Find where the given text appears and provide that cell's center as [X, Y] coordinate. 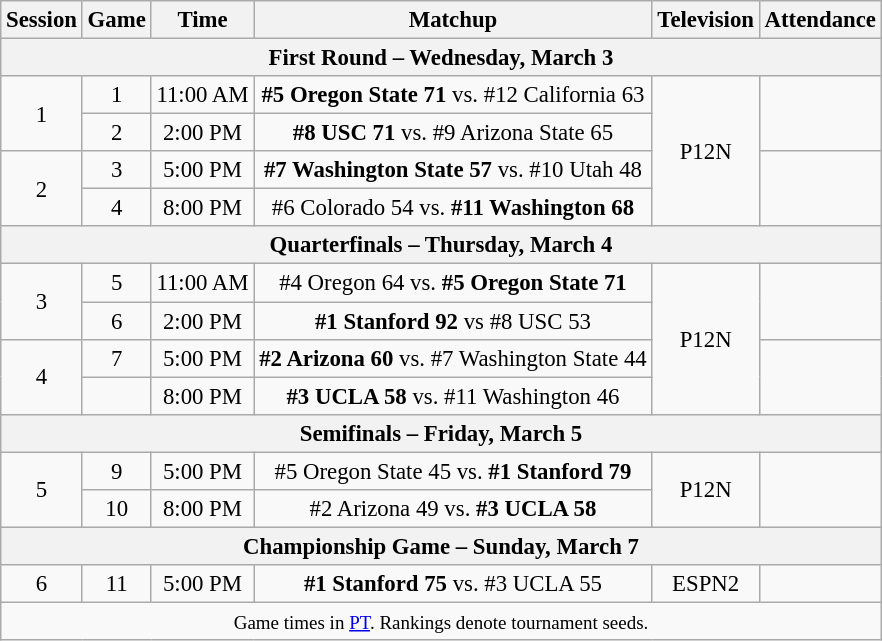
#8 USC 71 vs. #9 Arizona State 65 [453, 133]
#6 Colorado 54 vs. #11 Washington 68 [453, 208]
9 [116, 471]
Championship Game – Sunday, March 7 [441, 546]
#1 Stanford 92 vs #8 USC 53 [453, 321]
#5 Oregon State 45 vs. #1 Stanford 79 [453, 471]
Session [42, 20]
#1 Stanford 75 vs. #3 UCLA 55 [453, 584]
Matchup [453, 20]
Semifinals – Friday, March 5 [441, 433]
Game times in PT. Rankings denote tournament seeds. [441, 621]
Attendance [820, 20]
#2 Arizona 60 vs. #7 Washington State 44 [453, 358]
Time [202, 20]
Television [706, 20]
#7 Washington State 57 vs. #10 Utah 48 [453, 170]
Game [116, 20]
ESPN2 [706, 584]
#5 Oregon State 71 vs. #12 California 63 [453, 95]
#4 Oregon 64 vs. #5 Oregon State 71 [453, 283]
#3 UCLA 58 vs. #11 Washington 46 [453, 396]
11 [116, 584]
10 [116, 509]
#2 Arizona 49 vs. #3 UCLA 58 [453, 509]
Quarterfinals – Thursday, March 4 [441, 245]
7 [116, 358]
First Round – Wednesday, March 3 [441, 58]
